Find where the given text appears and provide that cell's center as (x, y) coordinate. 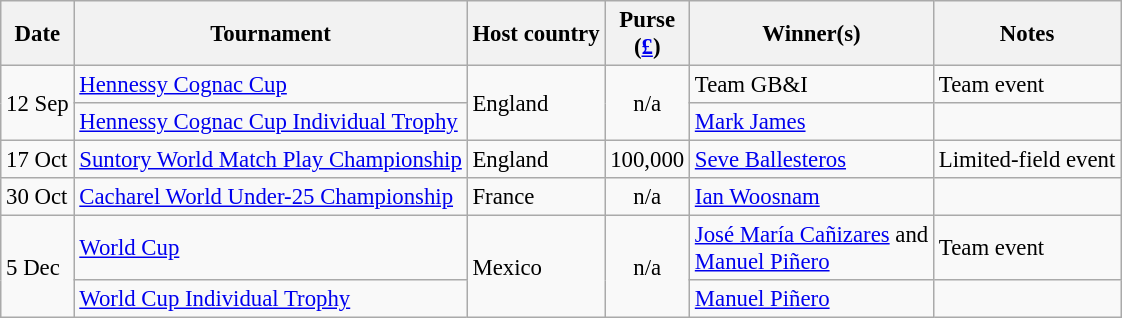
Host country (536, 34)
World Cup Individual Trophy (270, 299)
Limited-field event (1028, 160)
Ian Woosnam (812, 197)
Hennessy Cognac Cup Individual Trophy (270, 122)
100,000 (648, 160)
Manuel Piñero (812, 299)
World Cup (270, 248)
José María Cañizares and Manuel Piñero (812, 248)
France (536, 197)
12 Sep (38, 104)
30 Oct (38, 197)
Hennessy Cognac Cup (270, 85)
Purse(£) (648, 34)
17 Oct (38, 160)
Notes (1028, 34)
Winner(s) (812, 34)
Seve Ballesteros (812, 160)
Mexico (536, 267)
5 Dec (38, 267)
Cacharel World Under-25 Championship (270, 197)
Suntory World Match Play Championship (270, 160)
Mark James (812, 122)
Tournament (270, 34)
Date (38, 34)
Team GB&I (812, 85)
